Determine the (x, y) coordinate at the center of the cell enclosing the given text.  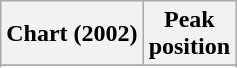
Peakposition (189, 34)
Chart (2002) (72, 34)
